Determine the (x, y) coordinate at the center of the cell enclosing the given text.  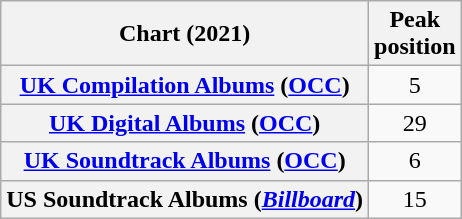
Chart (2021) (185, 34)
5 (415, 85)
UK Digital Albums (OCC) (185, 123)
6 (415, 161)
UK Soundtrack Albums (OCC) (185, 161)
15 (415, 199)
29 (415, 123)
Peakposition (415, 34)
UK Compilation Albums (OCC) (185, 85)
US Soundtrack Albums (Billboard) (185, 199)
